Extract the [X, Y] coordinate from the center of the cell holding the provided text.  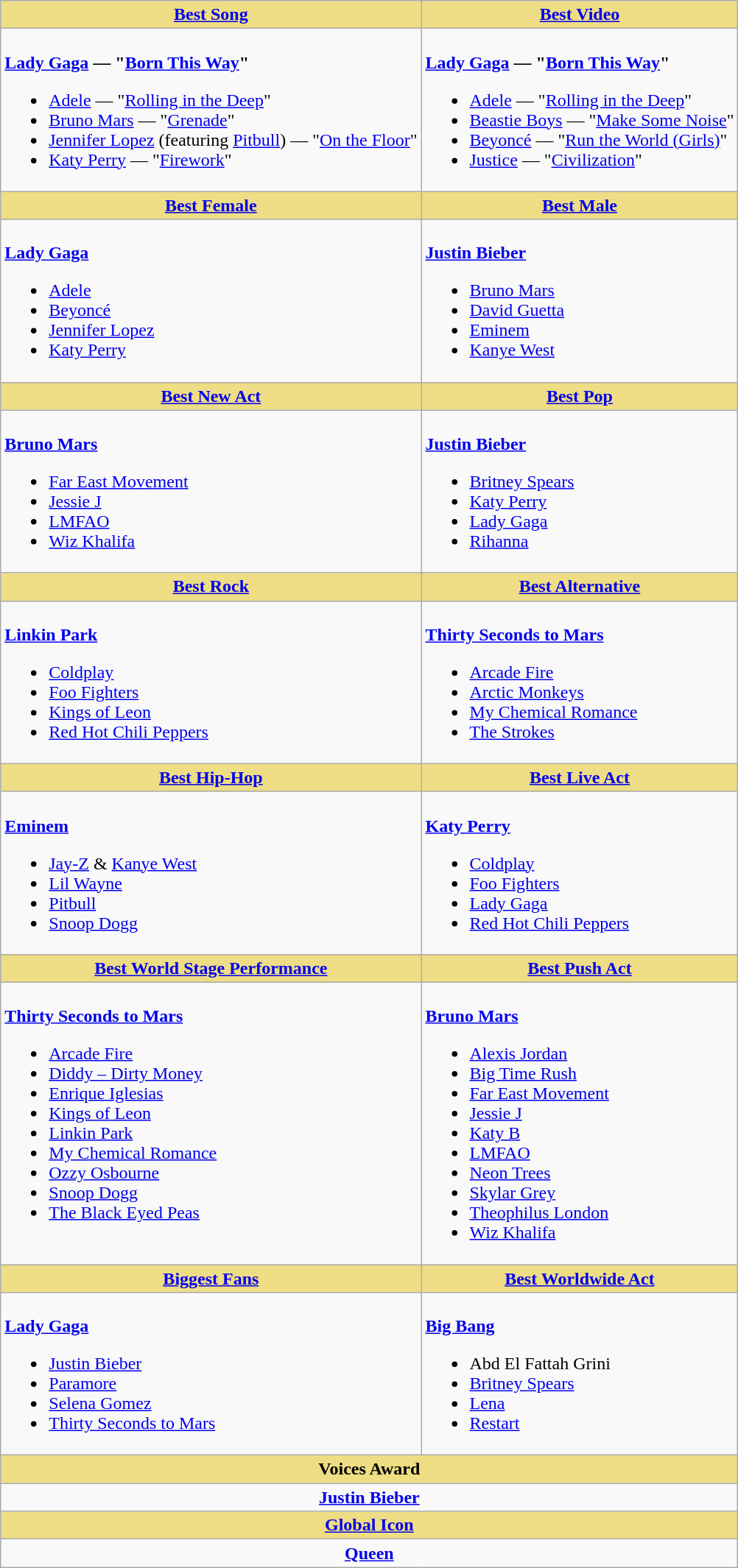
Global Icon [370, 1525]
Best Video [580, 15]
Best New Act [211, 396]
Best Alternative [580, 587]
Best Pop [580, 396]
Best Worldwide Act [580, 1279]
Justin BieberBritney SpearsKaty PerryLady GagaRihanna [580, 492]
EminemJay-Z & Kanye WestLil WaynePitbullSnoop Dogg [211, 873]
Queen [370, 1553]
Best Rock [211, 587]
Voices Award [370, 1469]
Thirty Seconds to MarsArcade FireArctic MonkeysMy Chemical RomanceThe Strokes [580, 682]
Best Push Act [580, 968]
Best Male [580, 205]
Bruno MarsAlexis JordanBig Time RushFar East MovementJessie JKaty BLMFAONeon TreesSkylar GreyTheophilus LondonWiz Khalifa [580, 1123]
Lady GagaJustin BieberParamoreSelena GomezThirty Seconds to Mars [211, 1374]
Best Live Act [580, 777]
Best World Stage Performance [211, 968]
Justin Bieber [370, 1497]
Lady GagaAdeleBeyoncéJennifer LopezKaty Perry [211, 300]
Lady Gaga — "Born This Way"Adele — "Rolling in the Deep"Beastie Boys — "Make Some Noise"Beyoncé — "Run the World (Girls)"Justice — "Civilization" [580, 110]
Best Song [211, 15]
Bruno MarsFar East MovementJessie JLMFAOWiz Khalifa [211, 492]
Big BangAbd El Fattah GriniBritney SpearsLenaRestart [580, 1374]
Best Female [211, 205]
Justin BieberBruno MarsDavid GuettaEminemKanye West [580, 300]
Katy PerryColdplayFoo FightersLady GagaRed Hot Chili Peppers [580, 873]
Best Hip-Hop [211, 777]
Biggest Fans [211, 1279]
Linkin ParkColdplayFoo FightersKings of LeonRed Hot Chili Peppers [211, 682]
